From the cell containing the given text, extract its center point as [x, y] coordinate. 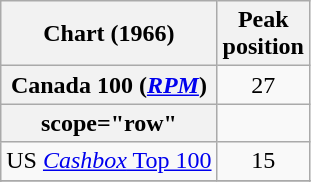
Canada 100 (RPM) [109, 85]
US Cashbox Top 100 [109, 161]
15 [263, 161]
Chart (1966) [109, 34]
scope="row" [109, 123]
Peakposition [263, 34]
27 [263, 85]
